Determine the (X, Y) coordinate at the center of the cell enclosing the given text.  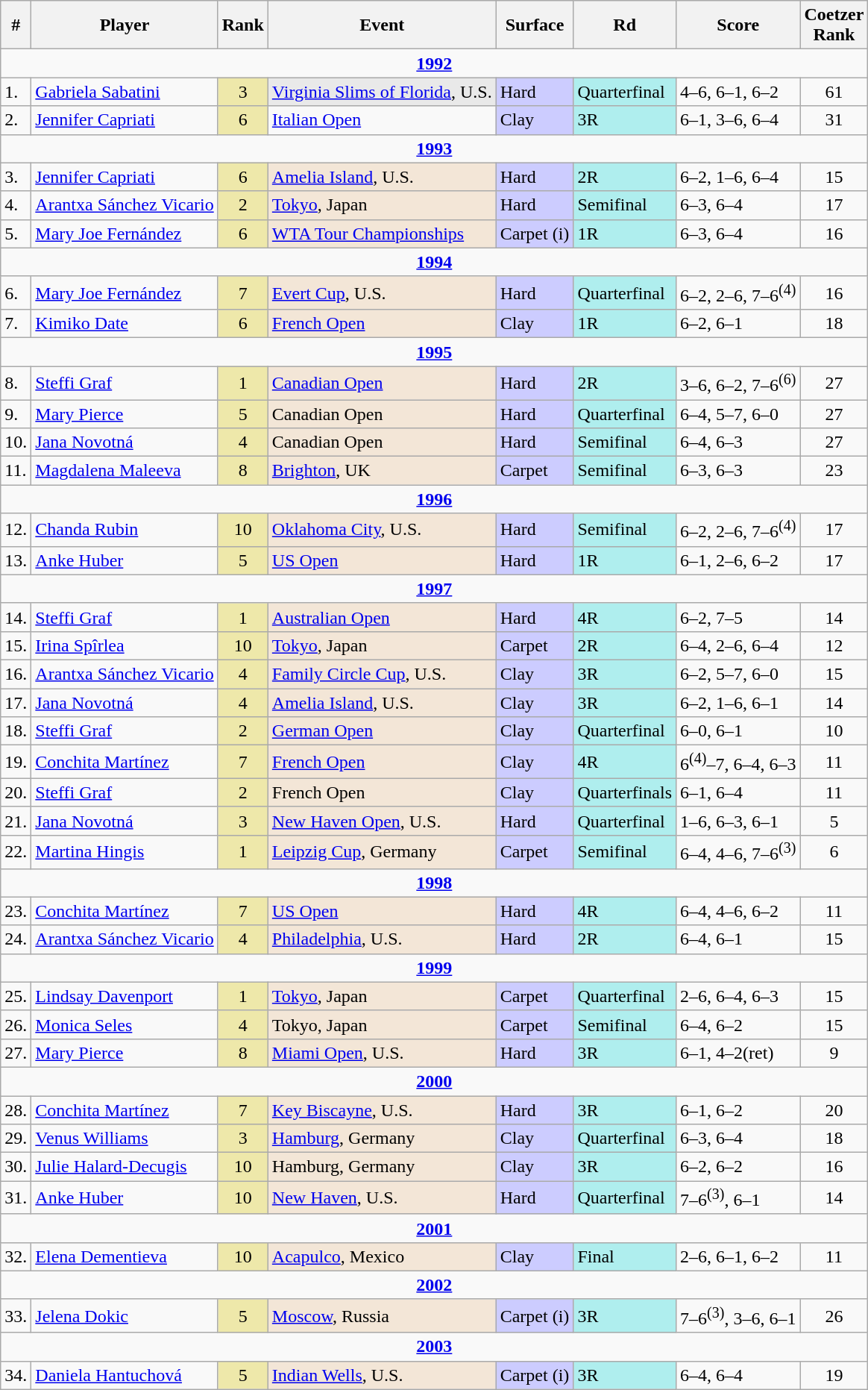
6–2, 5–7, 6–0 (738, 674)
6–1, 6–4 (738, 792)
17. (16, 703)
1999 (434, 968)
6–2, 6–2 (738, 1167)
6–4, 4–6, 7–6(3) (738, 852)
German Open (382, 731)
6. (16, 292)
Surface (535, 25)
New Haven, U.S. (382, 1198)
Oklahoma City, U.S. (382, 530)
2000 (434, 1081)
20. (16, 792)
6–4, 4–6, 6–2 (738, 911)
Venus Williams (125, 1139)
16. (16, 674)
Philadelphia, U.S. (382, 939)
1994 (434, 262)
Acapulco, Mexico (382, 1256)
6–4, 6–1 (738, 939)
2002 (434, 1285)
6–1, 2–6, 6–2 (738, 560)
7–6(3), 3–6, 6–1 (738, 1316)
2003 (434, 1347)
6–4, 6–2 (738, 1024)
9 (834, 1053)
33. (16, 1316)
23 (834, 471)
6–0, 6–1 (738, 731)
27. (16, 1053)
32. (16, 1256)
Italian Open (382, 120)
26. (16, 1024)
7–6(3), 6–1 (738, 1198)
1998 (434, 883)
New Haven Open, U.S. (382, 821)
61 (834, 92)
21. (16, 821)
3–6, 6–2, 7–6(6) (738, 383)
Miami Open, U.S. (382, 1053)
1–6, 6–3, 6–1 (738, 821)
Leipzig Cup, Germany (382, 852)
6–3, 6–3 (738, 471)
Martina Hingis (125, 852)
10. (16, 442)
24. (16, 939)
Lindsay Davenport (125, 996)
Key Biscayne, U.S. (382, 1110)
Virginia Slims of Florida, U.S. (382, 92)
6–2, 6–1 (738, 324)
Australian Open (382, 617)
26 (834, 1316)
Rank (243, 25)
Jelena Dokic (125, 1316)
2001 (434, 1228)
Gabriela Sabatini (125, 92)
23. (16, 911)
31 (834, 120)
6–1, 3–6, 6–4 (738, 120)
6–1, 6–2 (738, 1110)
4. (16, 205)
Score (738, 25)
2–6, 6–1, 6–2 (738, 1256)
5. (16, 234)
Magdalena Maleeva (125, 471)
29. (16, 1139)
28. (16, 1110)
25. (16, 996)
1993 (434, 148)
2–6, 6–4, 6–3 (738, 996)
6–2, 7–5 (738, 617)
12. (16, 530)
Daniela Hantuchová (125, 1375)
Elena Dementieva (125, 1256)
1997 (434, 589)
Player (125, 25)
13. (16, 560)
6(4)–7, 6–4, 6–3 (738, 763)
Julie Halard-Decugis (125, 1167)
Moscow, Russia (382, 1316)
CoetzerRank (834, 25)
34. (16, 1375)
1. (16, 92)
9. (16, 414)
WTA Tour Championships (382, 234)
Indian Wells, U.S. (382, 1375)
22. (16, 852)
Event (382, 25)
2. (16, 120)
11. (16, 471)
14. (16, 617)
3. (16, 177)
6–2, 1–6, 6–1 (738, 703)
Monica Seles (125, 1024)
1992 (434, 63)
Kimiko Date (125, 324)
31. (16, 1198)
Quarterfinals (625, 792)
Final (625, 1256)
7. (16, 324)
Chanda Rubin (125, 530)
20 (834, 1110)
Evert Cup, U.S. (382, 292)
15. (16, 646)
19 (834, 1375)
30. (16, 1167)
12 (834, 646)
6–4, 6–4 (738, 1375)
8. (16, 383)
1995 (434, 352)
6–4, 6–3 (738, 442)
6–4, 2–6, 6–4 (738, 646)
Family Circle Cup, U.S. (382, 674)
Rd (625, 25)
Irina Spîrlea (125, 646)
6–2, 1–6, 6–4 (738, 177)
19. (16, 763)
18. (16, 731)
6–4, 5–7, 6–0 (738, 414)
6–1, 4–2(ret) (738, 1053)
4–6, 6–1, 6–2 (738, 92)
# (16, 25)
Brighton, UK (382, 471)
1996 (434, 499)
